From the cell containing the given text, extract its center point as [x, y] coordinate. 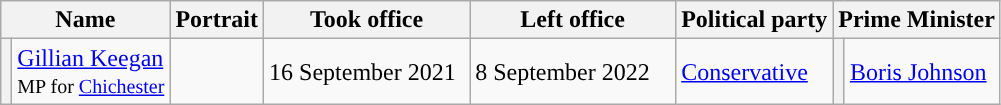
Conservative [754, 72]
Boris Johnson [922, 72]
8 September 2022 [573, 72]
Portrait [217, 20]
16 September 2021 [367, 72]
Took office [367, 20]
Political party [754, 20]
Name [86, 20]
Left office [573, 20]
Gillian KeeganMP for Chichester [91, 72]
Prime Minister [917, 20]
